Output the (X, Y) coordinate of the center of the cell containing the given text.  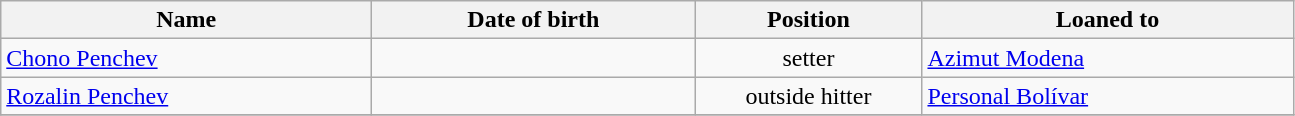
Date of birth (534, 20)
setter (808, 58)
Personal Bolívar (1108, 96)
Position (808, 20)
Azimut Modena (1108, 58)
Loaned to (1108, 20)
Name (186, 20)
Chono Penchev (186, 58)
outside hitter (808, 96)
Rozalin Penchev (186, 96)
